Output the (x, y) coordinate of the center of the cell containing the given text.  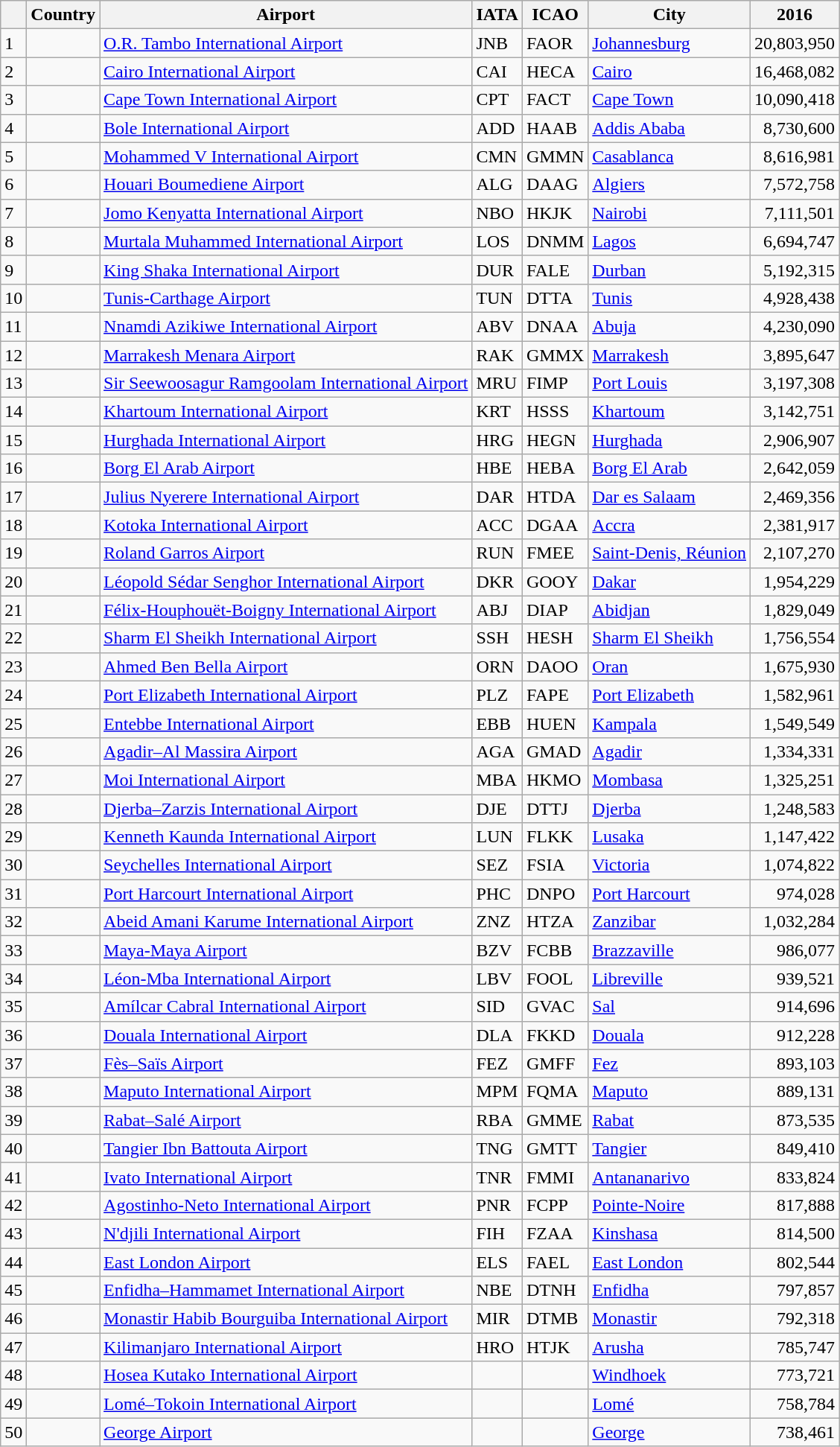
Antananarivo (669, 1177)
49 (13, 1404)
FSIA (555, 865)
King Shaka International Airport (286, 270)
MPM (497, 1092)
Saint-Denis, Réunion (669, 553)
PNR (497, 1205)
FMEE (555, 553)
HECA (555, 71)
GMAD (555, 751)
34 (13, 979)
HRO (497, 1347)
HSSS (555, 412)
Johannesburg (669, 43)
ABJ (497, 610)
20 (13, 582)
36 (13, 1035)
O.R. Tambo International Airport (286, 43)
N'djili International Airport (286, 1233)
Libreville (669, 979)
802,544 (794, 1262)
FAPE (555, 695)
DTMB (555, 1319)
912,228 (794, 1035)
2,107,270 (794, 553)
Windhoek (669, 1376)
Agadir–Al Massira Airport (286, 751)
Fez (669, 1063)
Roland Garros Airport (286, 553)
Agadir (669, 751)
DAOO (555, 667)
19 (13, 553)
46 (13, 1319)
HKMO (555, 780)
Tunis (669, 298)
Abidjan (669, 610)
PHC (497, 894)
HEBA (555, 468)
Airport (286, 15)
HEGN (555, 440)
Moi International Airport (286, 780)
30 (13, 865)
Cairo International Airport (286, 71)
833,824 (794, 1177)
ZNZ (497, 922)
Léon-Mba International Airport (286, 979)
Dar es Salaam (669, 497)
25 (13, 723)
DNPO (555, 894)
Khartoum (669, 412)
38 (13, 1092)
Brazzaville (669, 950)
SID (497, 1007)
DTNH (555, 1291)
Abeid Amani Karume International Airport (286, 922)
50 (13, 1432)
HRG (497, 440)
DGAA (555, 525)
27 (13, 780)
FCBB (555, 950)
Rabat–Salé Airport (286, 1120)
Djerba (669, 808)
FALE (555, 270)
DAR (497, 497)
18 (13, 525)
GMME (555, 1120)
Kotoka International Airport (286, 525)
914,696 (794, 1007)
Enfidha (669, 1291)
Murtala Muhammed International Airport (286, 241)
16,468,082 (794, 71)
HTJK (555, 1347)
HTZA (555, 922)
Amílcar Cabral International Airport (286, 1007)
8,616,981 (794, 156)
Victoria (669, 865)
FAEL (555, 1262)
FZAA (555, 1233)
Nnamdi Azikiwe International Airport (286, 326)
2 (13, 71)
785,747 (794, 1347)
3,197,308 (794, 384)
Marrakesh Menara Airport (286, 355)
33 (13, 950)
Monastir Habib Bourguiba International Airport (286, 1319)
792,318 (794, 1319)
TNR (497, 1177)
31 (13, 894)
Léopold Sédar Senghor International Airport (286, 582)
Khartoum International Airport (286, 412)
DJE (497, 808)
Seychelles International Airport (286, 865)
4,928,438 (794, 298)
15 (13, 440)
Maputo (669, 1092)
BZV (497, 950)
2,906,907 (794, 440)
Kilimanjaro International Airport (286, 1347)
Abuja (669, 326)
Port Harcourt International Airport (286, 894)
889,131 (794, 1092)
GMFF (555, 1063)
21 (13, 610)
DNMM (555, 241)
LBV (497, 979)
Port Louis (669, 384)
22 (13, 638)
DAAG (555, 185)
20,803,950 (794, 43)
974,028 (794, 894)
1,334,331 (794, 751)
2,642,059 (794, 468)
26 (13, 751)
ELS (497, 1262)
Maputo International Airport (286, 1092)
MIR (497, 1319)
Sir Seewoosagur Ramgoolam International Airport (286, 384)
1,549,549 (794, 723)
2,381,917 (794, 525)
Dakar (669, 582)
DKR (497, 582)
Sharm El Sheikh International Airport (286, 638)
HBE (497, 468)
Addis Ababa (669, 128)
Port Harcourt (669, 894)
LOS (497, 241)
42 (13, 1205)
16 (13, 468)
873,535 (794, 1120)
Kinshasa (669, 1233)
43 (13, 1233)
5 (13, 156)
Hurghada International Airport (286, 440)
Mohammed V International Airport (286, 156)
Fès–Saïs Airport (286, 1063)
AGA (497, 751)
ORN (497, 667)
1,074,822 (794, 865)
Rabat (669, 1120)
48 (13, 1376)
4,230,090 (794, 326)
Port Elizabeth (669, 695)
6,694,747 (794, 241)
Kampala (669, 723)
5,192,315 (794, 270)
HTDA (555, 497)
Sal (669, 1007)
RUN (497, 553)
EBB (497, 723)
Port Elizabeth International Airport (286, 695)
GOOY (555, 582)
7 (13, 213)
Zanzibar (669, 922)
28 (13, 808)
Lomé–Tokoin International Airport (286, 1404)
PLZ (497, 695)
Oran (669, 667)
Kenneth Kaunda International Airport (286, 837)
3 (13, 100)
Arusha (669, 1347)
Houari Boumediene Airport (286, 185)
758,784 (794, 1404)
Ahmed Ben Bella Airport (286, 667)
LUN (497, 837)
Maya-Maya Airport (286, 950)
FQMA (555, 1092)
Cape Town International Airport (286, 100)
1,147,422 (794, 837)
FEZ (497, 1063)
George (669, 1432)
Tunis-Carthage Airport (286, 298)
Nairobi (669, 213)
ICAO (555, 15)
East London Airport (286, 1262)
7,572,758 (794, 185)
8 (13, 241)
Hosea Kutako International Airport (286, 1376)
NBO (497, 213)
3,895,647 (794, 355)
HKJK (555, 213)
Pointe-Noire (669, 1205)
City (669, 15)
Lagos (669, 241)
RAK (497, 355)
7,111,501 (794, 213)
Djerba–Zarzis International Airport (286, 808)
40 (13, 1148)
Monastir (669, 1319)
Ivato International Airport (286, 1177)
MRU (497, 384)
GMTT (555, 1148)
Accra (669, 525)
MBA (497, 780)
ADD (497, 128)
SSH (497, 638)
Cape Town (669, 100)
Borg El Arab (669, 468)
FKKD (555, 1035)
SEZ (497, 865)
29 (13, 837)
986,077 (794, 950)
1,248,583 (794, 808)
10 (13, 298)
FCPP (555, 1205)
23 (13, 667)
Douala International Airport (286, 1035)
GMMN (555, 156)
11 (13, 326)
Cairo (669, 71)
FOOL (555, 979)
14 (13, 412)
10,090,418 (794, 100)
Borg El Arab Airport (286, 468)
DTTJ (555, 808)
1,756,554 (794, 638)
Durban (669, 270)
FMMI (555, 1177)
Mombasa (669, 780)
1 (13, 43)
44 (13, 1262)
41 (13, 1177)
Enfidha–Hammamet International Airport (286, 1291)
1,032,284 (794, 922)
ALG (497, 185)
FAOR (555, 43)
FACT (555, 100)
Douala (669, 1035)
George Airport (286, 1432)
47 (13, 1347)
32 (13, 922)
45 (13, 1291)
Lusaka (669, 837)
Félix-Houphouët-Boigny International Airport (286, 610)
2016 (794, 15)
893,103 (794, 1063)
FIH (497, 1233)
Bole International Airport (286, 128)
HUEN (555, 723)
KRT (497, 412)
3,142,751 (794, 412)
CAI (497, 71)
17 (13, 497)
738,461 (794, 1432)
DLA (497, 1035)
DTTA (555, 298)
Algiers (669, 185)
Sharm El Sheikh (669, 638)
ABV (497, 326)
8,730,600 (794, 128)
East London (669, 1262)
4 (13, 128)
CMN (497, 156)
DIAP (555, 610)
ACC (497, 525)
6 (13, 185)
DNAA (555, 326)
Julius Nyerere International Airport (286, 497)
9 (13, 270)
CPT (497, 100)
DUR (497, 270)
1,675,930 (794, 667)
NBE (497, 1291)
Tangier (669, 1148)
HAAB (555, 128)
JNB (497, 43)
GMMX (555, 355)
817,888 (794, 1205)
39 (13, 1120)
12 (13, 355)
13 (13, 384)
Country (63, 15)
939,521 (794, 979)
FIMP (555, 384)
Jomo Kenyatta International Airport (286, 213)
Agostinho-Neto International Airport (286, 1205)
1,325,251 (794, 780)
814,500 (794, 1233)
TNG (497, 1148)
IATA (497, 15)
1,954,229 (794, 582)
1,829,049 (794, 610)
849,410 (794, 1148)
GVAC (555, 1007)
797,857 (794, 1291)
HESH (555, 638)
Marrakesh (669, 355)
RBA (497, 1120)
35 (13, 1007)
TUN (497, 298)
24 (13, 695)
Hurghada (669, 440)
Entebbe International Airport (286, 723)
Tangier Ibn Battouta Airport (286, 1148)
Casablanca (669, 156)
37 (13, 1063)
773,721 (794, 1376)
1,582,961 (794, 695)
Lomé (669, 1404)
FLKK (555, 837)
2,469,356 (794, 497)
